Search for the cell housing the specified text and yield its [X, Y] center coordinate. 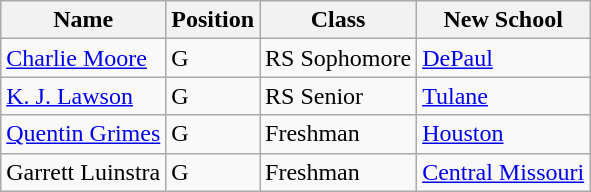
Position [213, 20]
Garrett Luinstra [84, 172]
DePaul [504, 58]
Tulane [504, 96]
Charlie Moore [84, 58]
RS Sophomore [338, 58]
Class [338, 20]
New School [504, 20]
RS Senior [338, 96]
Name [84, 20]
Central Missouri [504, 172]
K. J. Lawson [84, 96]
Quentin Grimes [84, 134]
Houston [504, 134]
